From the cell containing the given text, extract its center point as [X, Y] coordinate. 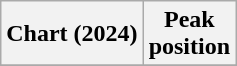
Chart (2024) [72, 34]
Peakposition [189, 34]
